Scan for the cell matching the given text and deliver its [x, y] coordinate at center. 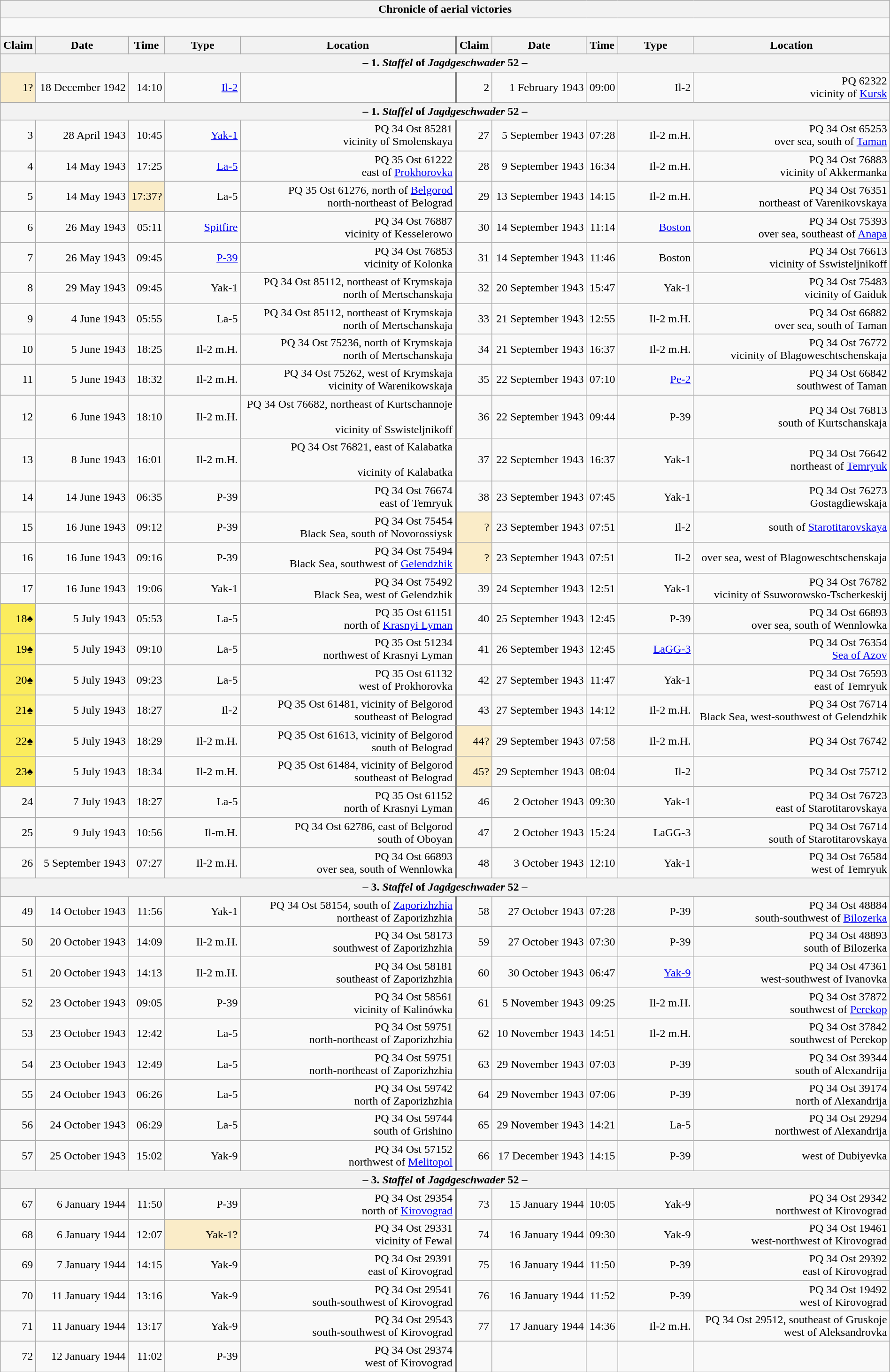
PQ 34 Ost 75494Black Sea, southwest of Gelendzhik [348, 557]
05:55 [146, 318]
11:47 [602, 679]
PQ 34 Ost 29391 east of Kirovograd [348, 1265]
PQ 34 Ost 29543 south-southwest of Kirovograd [348, 1326]
11:02 [146, 1357]
PQ 35 Ost 61613, vicinity of Belgorod south of Belograd [348, 740]
66 [474, 1155]
14:12 [602, 710]
18♠ [18, 618]
14:09 [146, 942]
05:53 [146, 618]
77 [474, 1326]
PQ 34 Ost 29392 east of Kirovograd [791, 1265]
PQ 34 Ost 47361 west-southwest of Ivanovka [791, 972]
11:46 [602, 257]
25 [18, 832]
09:00 [602, 87]
6 June 1943 [82, 417]
PQ 34 Ost 76273Gostagdiewskaja [791, 496]
Pe-2 [655, 380]
09:25 [602, 1003]
PQ 34 Ost 76742 [791, 740]
17:37? [146, 196]
PQ 35 Ost 51234 northwest of Krasnyi Lyman [348, 649]
PQ 34 Ost 19461 west-northwest of Kirovograd [791, 1234]
17 [18, 588]
25 September 1943 [539, 618]
29 [474, 196]
Chronicle of aerial victories [445, 9]
PQ 34 Ost 66882over sea, south of Taman [791, 318]
PQ 34 Ost 76821, east of Kalabatkavicinity of Kalabatka [348, 460]
09:44 [602, 417]
PQ 34 Ost 39344 south of Alexandrija [791, 1064]
12:51 [602, 588]
PQ 34 Ost 76782vicinity of Ssuworowsko-Tscherkeskij [791, 588]
PQ 34 Ost 76887vicinity of Kesselerowo [348, 227]
PQ 35 Ost 61152 north of Krasnyi Lyman [348, 801]
17 January 1944 [539, 1326]
18:25 [146, 349]
4 June 1943 [82, 318]
Yak-1? [203, 1234]
74 [474, 1234]
62 [474, 1033]
33 [474, 318]
06:26 [146, 1094]
05:11 [146, 227]
PQ 34 Ost 76714south of Starotitarovskaya [791, 832]
69 [18, 1265]
51 [18, 972]
PQ 34 Ost 48893 south of Bilozerka [791, 942]
65 [474, 1125]
07:06 [602, 1094]
11:14 [602, 227]
PQ 34 Ost 37842 southwest of Perekop [791, 1033]
9 September 1943 [539, 166]
PQ 34 Ost 19492 west of Kirovograd [791, 1295]
17 December 1943 [539, 1155]
PQ 34 Ost 75712 [791, 771]
PQ 35 Ost 61276, north of Belgorod north-northeast of Belograd [348, 196]
09:23 [146, 679]
PQ 34 Ost 75262, west of Krymskajavicinity of Warenikowskaja [348, 380]
PQ 34 Ost 75492Black Sea, west of Gelendzhik [348, 588]
PQ 34 Ost 29331vicinity of Fewal [348, 1234]
09:12 [146, 527]
PQ 34 Ost 58154, south of Zaporizhzhianortheast of Zaporizhzhia [348, 911]
10:05 [602, 1204]
26 September 1943 [539, 649]
PQ 35 Ost 61151 north of Krasnyi Lyman [348, 618]
15:47 [602, 288]
PQ 34 Ost 29294 northwest of Alexandrija [791, 1125]
18 December 1942 [82, 87]
30 [474, 227]
16:34 [602, 166]
76 [474, 1295]
19:06 [146, 588]
64 [474, 1094]
61 [474, 1003]
17:25 [146, 166]
44? [474, 740]
13 [18, 460]
PQ 34 Ost 76584west of Temryuk [791, 863]
PQ 34 Ost 29541 south-southwest of Kirovograd [348, 1295]
PQ 34 Ost 29512, southeast of Gruskoje west of Aleksandrovka [791, 1326]
12:55 [602, 318]
12:49 [146, 1064]
72 [18, 1357]
PQ 34 Ost 58561vicinity of Kalinówka [348, 1003]
PQ 35 Ost 61132 west of Prokhorovka [348, 679]
68 [18, 1234]
11:56 [146, 911]
PQ 34 Ost 39174 north of Alexandrija [791, 1094]
PQ 34 Ost 75393over sea, southeast of Anapa [791, 227]
south of Starotitarovskaya [791, 527]
39 [474, 588]
57 [18, 1155]
PQ 34 Ost 76682, northeast of Kurtschannojevicinity of Sswisteljnikoff [348, 417]
PQ 34 Ost 75454Black Sea, south of Novorossiysk [348, 527]
PQ 34 Ost 76853vicinity of Kolonka [348, 257]
07:10 [602, 380]
27 [474, 135]
50 [18, 942]
PQ 34 Ost 76642northeast of Temryuk [791, 460]
60 [474, 972]
10:56 [146, 832]
10:45 [146, 135]
52 [18, 1003]
11:52 [602, 1295]
PQ 34 Ost 76883vicinity of Akkermanka [791, 166]
16 [18, 557]
PQ 34 Ost 29354 north of Kirovograd [348, 1204]
21♠ [18, 710]
28 [474, 166]
40 [474, 618]
PQ 34 Ost 76351northeast of Varenikovskaya [791, 196]
37 [474, 460]
PQ 34 Ost 85281vicinity of Smolenskaya [348, 135]
49 [18, 911]
24 [18, 801]
9 July 1943 [82, 832]
14 June 1943 [82, 496]
59 [474, 942]
42 [474, 679]
PQ 34 Ost 29342 northwest of Kirovograd [791, 1204]
14:13 [146, 972]
15 [18, 527]
3 October 1943 [539, 863]
west of Dubiyevka [791, 1155]
32 [474, 288]
PQ 34 Ost 76593east of Temryuk [791, 679]
34 [474, 349]
09:10 [146, 649]
12:07 [146, 1234]
12 January 1944 [82, 1357]
PQ 34 Ost 76772vicinity of Blagoweschtschenskaja [791, 349]
55 [18, 1094]
9 [18, 318]
7 January 1944 [82, 1265]
PQ 34 Ost 76613vicinity of Sswisteljnikoff [791, 257]
5 [18, 196]
46 [474, 801]
PQ 34 Ost 76714Black Sea, west-southwest of Gelendzhik [791, 710]
07:27 [146, 863]
26 [18, 863]
41 [474, 649]
24 September 1943 [539, 588]
over sea, west of Blagoweschtschenskaja [791, 557]
PQ 35 Ost 61481, vicinity of Belgorod southeast of Belograd [348, 710]
14 [18, 496]
6 [18, 227]
12:10 [602, 863]
23♠ [18, 771]
3 [18, 135]
PQ 34 Ost 58173 southwest of Zaporizhzhia [348, 942]
06:29 [146, 1125]
09:16 [146, 557]
67 [18, 1204]
PQ 35 Ost 61484, vicinity of Belgorod southeast of Belograd [348, 771]
14:10 [146, 87]
75 [474, 1265]
18:32 [146, 380]
22♠ [18, 740]
PQ 34 Ost 37872 southwest of Perekop [791, 1003]
36 [474, 417]
20 September 1943 [539, 288]
06:47 [602, 972]
31 [474, 257]
1? [18, 87]
PQ 34 Ost 57152 northwest of Melitopol [348, 1155]
13 September 1943 [539, 196]
PQ 34 Ost 62786, east of Belgorod south of Oboyan [348, 832]
14:21 [602, 1125]
18:10 [146, 417]
PQ 34 Ost 75483vicinity of Gaiduk [791, 288]
73 [474, 1204]
5 November 1943 [539, 1003]
19♠ [18, 649]
15 January 1944 [539, 1204]
PQ 34 Ost 48884 south-southwest of Bilozerka [791, 911]
20♠ [18, 679]
PQ 34 Ost 76813south of Kurtschanskaja [791, 417]
07:45 [602, 496]
15:02 [146, 1155]
13:16 [146, 1295]
PQ 34 Ost 75236, north of Krymskajanorth of Mertschanskaja [348, 349]
PQ 34 Ost 76723east of Starotitarovskaya [791, 801]
07:58 [602, 740]
14 October 1943 [82, 911]
PQ 34 Ost 65253over sea, south of Taman [791, 135]
8 June 1943 [82, 460]
PQ 34 Ost 59742 north of Zaporizhzhia [348, 1094]
63 [474, 1064]
7 July 1943 [82, 801]
14:51 [602, 1033]
14:36 [602, 1326]
PQ 62322vicinity of Kursk [791, 87]
PQ 34 Ost 59744 south of Grishino [348, 1125]
4 [18, 166]
70 [18, 1295]
06:35 [146, 496]
58 [474, 911]
PQ 34 Ost 66842southwest of Taman [791, 380]
71 [18, 1326]
45? [474, 771]
28 April 1943 [82, 135]
Il-m.H. [203, 832]
53 [18, 1033]
56 [18, 1125]
29 May 1943 [82, 288]
18:29 [146, 740]
38 [474, 496]
11 [18, 380]
09:05 [146, 1003]
54 [18, 1064]
PQ 34 Ost 76674east of Temryuk [348, 496]
PQ 34 Ost 58181 southeast of Zaporizhzhia [348, 972]
12:42 [146, 1033]
PQ 35 Ost 61222 east of Prokhorovka [348, 166]
7 [18, 257]
43 [474, 710]
30 October 1943 [539, 972]
8 [18, 288]
1 February 1943 [539, 87]
18:34 [146, 771]
PQ 34 Ost 76354Sea of Azov [791, 649]
08:04 [602, 771]
35 [474, 380]
Spitfire [203, 227]
25 October 1943 [82, 1155]
48 [474, 863]
12 [18, 417]
15:24 [602, 832]
16:01 [146, 460]
2 [474, 87]
13:17 [146, 1326]
47 [474, 832]
PQ 34 Ost 29374 west of Kirovograd [348, 1357]
07:03 [602, 1064]
07:30 [602, 942]
10 November 1943 [539, 1033]
10 [18, 349]
